Locate the cell with the specified text and output its [X, Y] center coordinate. 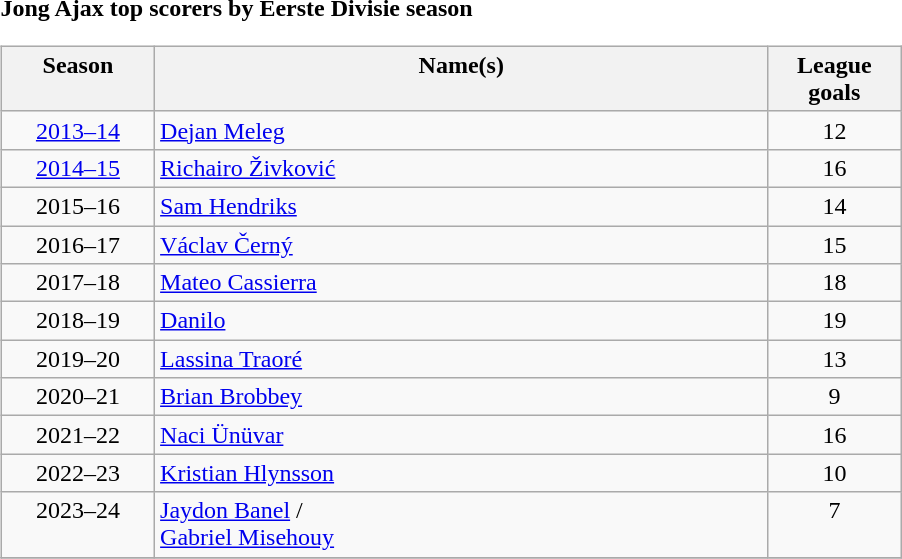
2023–24 [78, 524]
13 [834, 359]
18 [834, 283]
Václav Černý [462, 245]
Naci Ünüvar [462, 435]
2020–21 [78, 397]
Lassina Traoré [462, 359]
2014–15 [78, 168]
19 [834, 321]
2021–22 [78, 435]
Season [78, 78]
7 [834, 524]
2013–14 [78, 130]
Brian Brobbey [462, 397]
2018–19 [78, 321]
12 [834, 130]
9 [834, 397]
15 [834, 245]
2019–20 [78, 359]
14 [834, 206]
League goals [834, 78]
Kristian Hlynsson [462, 473]
Dejan Meleg [462, 130]
Jaydon Banel / Gabriel Misehouy [462, 524]
2022–23 [78, 473]
Mateo Cassierra [462, 283]
2015–16 [78, 206]
Danilo [462, 321]
Sam Hendriks [462, 206]
2017–18 [78, 283]
Richairo Živković [462, 168]
2016–17 [78, 245]
10 [834, 473]
Name(s) [462, 78]
